Return the [x, y] coordinate for the center point of the cell that contains the specified text.  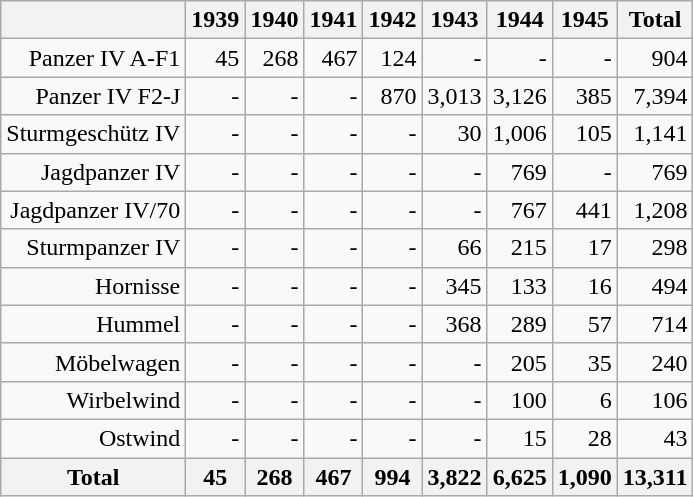
Sturmpanzer IV [94, 248]
17 [584, 248]
870 [392, 96]
35 [584, 362]
57 [584, 324]
6 [584, 400]
494 [655, 286]
1944 [520, 20]
1,141 [655, 134]
Jagdpanzer IV [94, 172]
1942 [392, 20]
767 [520, 210]
6,625 [520, 477]
298 [655, 248]
Ostwind [94, 438]
240 [655, 362]
3,822 [454, 477]
994 [392, 477]
15 [520, 438]
1945 [584, 20]
1941 [334, 20]
368 [454, 324]
441 [584, 210]
1,006 [520, 134]
Panzer IV F2-J [94, 96]
385 [584, 96]
Möbelwagen [94, 362]
345 [454, 286]
30 [454, 134]
105 [584, 134]
1,090 [584, 477]
1943 [454, 20]
714 [655, 324]
3,013 [454, 96]
100 [520, 400]
66 [454, 248]
28 [584, 438]
205 [520, 362]
Panzer IV A-F1 [94, 58]
13,311 [655, 477]
Wirbelwind [94, 400]
Hummel [94, 324]
289 [520, 324]
Jagdpanzer IV/70 [94, 210]
1,208 [655, 210]
43 [655, 438]
106 [655, 400]
7,394 [655, 96]
16 [584, 286]
Sturmgeschütz IV [94, 134]
124 [392, 58]
1940 [274, 20]
3,126 [520, 96]
215 [520, 248]
904 [655, 58]
133 [520, 286]
Hornisse [94, 286]
1939 [216, 20]
